Return [X, Y] of the center of cell containing provided text 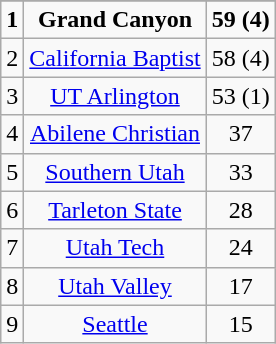
Abilene Christian [115, 134]
5 [12, 172]
33 [240, 172]
Southern Utah [115, 172]
4 [12, 134]
59 (4) [240, 20]
9 [12, 324]
2 [12, 58]
California Baptist [115, 58]
Tarleton State [115, 210]
7 [12, 248]
58 (4) [240, 58]
Utah Tech [115, 248]
24 [240, 248]
53 (1) [240, 96]
17 [240, 286]
8 [12, 286]
Seattle [115, 324]
Utah Valley [115, 286]
UT Arlington [115, 96]
15 [240, 324]
28 [240, 210]
1 [12, 20]
6 [12, 210]
Grand Canyon [115, 20]
37 [240, 134]
3 [12, 96]
